Output the (x, y) coordinate of the center of the cell containing the given text.  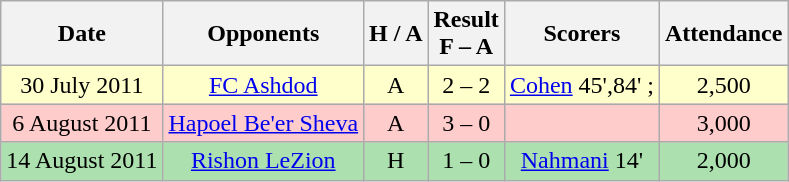
Hapoel Be'er Sheva (264, 123)
2,500 (723, 85)
Date (82, 34)
3 – 0 (466, 123)
30 July 2011 (82, 85)
2,000 (723, 161)
Attendance (723, 34)
H / A (396, 34)
Cohen 45',84' ; (582, 85)
Scorers (582, 34)
14 August 2011 (82, 161)
Nahmani 14' (582, 161)
FC Ashdod (264, 85)
Rishon LeZion (264, 161)
6 August 2011 (82, 123)
ResultF – A (466, 34)
Opponents (264, 34)
H (396, 161)
3,000 (723, 123)
1 – 0 (466, 161)
2 – 2 (466, 85)
